Find where the given text appears and provide that cell's center as [x, y] coordinate. 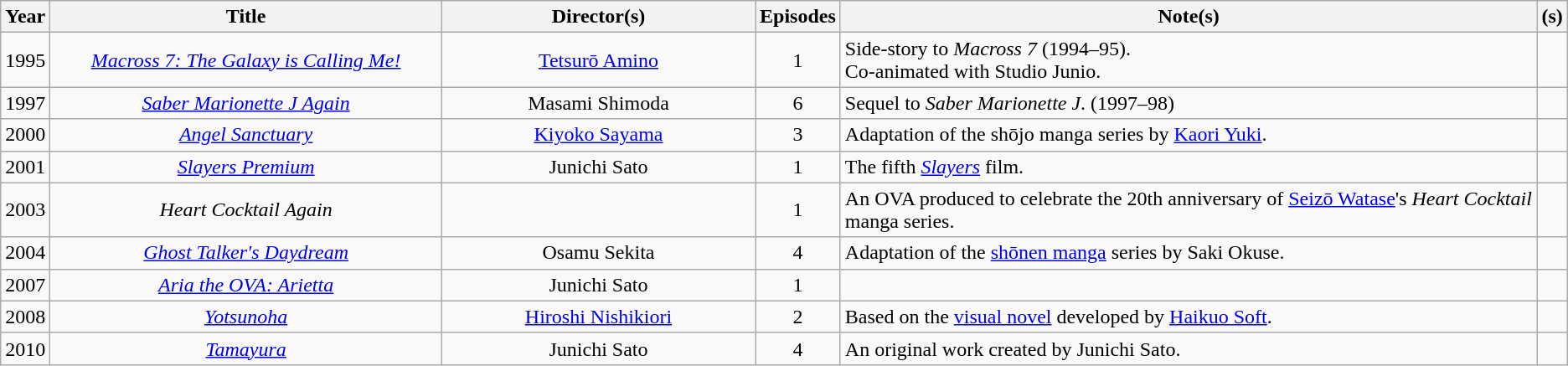
1995 [25, 60]
Adaptation of the shōjo manga series by Kaori Yuki. [1189, 135]
An OVA produced to celebrate the 20th anniversary of Seizō Watase's Heart Cocktail manga series. [1189, 209]
Kiyoko Sayama [598, 135]
3 [798, 135]
Year [25, 17]
Masami Shimoda [598, 103]
(s) [1552, 17]
Tetsurō Amino [598, 60]
Side-story to Macross 7 (1994–95).Co-animated with Studio Junio. [1189, 60]
Yotsunoha [246, 317]
Osamu Sekita [598, 253]
Title [246, 17]
Hiroshi Nishikiori [598, 317]
Slayers Premium [246, 167]
2010 [25, 348]
1997 [25, 103]
Macross 7: The Galaxy is Calling Me! [246, 60]
2000 [25, 135]
2001 [25, 167]
2004 [25, 253]
The fifth Slayers film. [1189, 167]
2008 [25, 317]
Saber Marionette J Again [246, 103]
Sequel to Saber Marionette J. (1997–98) [1189, 103]
2007 [25, 285]
Aria the OVA: Arietta [246, 285]
Tamayura [246, 348]
Heart Cocktail Again [246, 209]
6 [798, 103]
Adaptation of the shōnen manga series by Saki Okuse. [1189, 253]
2003 [25, 209]
Angel Sanctuary [246, 135]
Director(s) [598, 17]
Note(s) [1189, 17]
Based on the visual novel developed by Haikuo Soft. [1189, 317]
Episodes [798, 17]
2 [798, 317]
An original work created by Junichi Sato. [1189, 348]
Ghost Talker's Daydream [246, 253]
